Locate the cell with the specified text and output its (x, y) center coordinate. 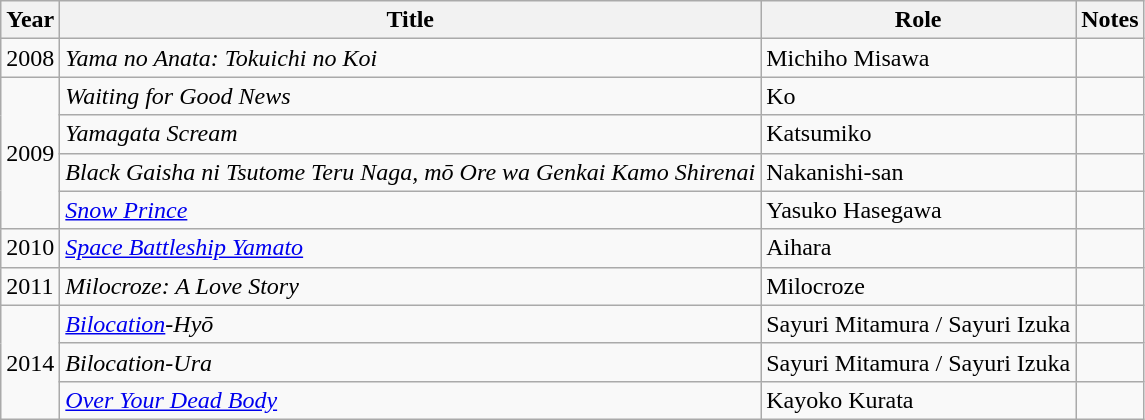
Bilocation-Hyō (410, 324)
Nakanishi-san (918, 172)
2011 (30, 286)
Bilocation-Ura (410, 362)
Yama no Anata: Tokuichi no Koi (410, 58)
Yasuko Hasegawa (918, 210)
Aihara (918, 248)
2010 (30, 248)
Over Your Dead Body (410, 400)
Snow Prince (410, 210)
Milocroze: A Love Story (410, 286)
Year (30, 20)
2009 (30, 153)
Role (918, 20)
Waiting for Good News (410, 96)
Title (410, 20)
Katsumiko (918, 134)
Milocroze (918, 286)
Yamagata Scream (410, 134)
2014 (30, 362)
Ko (918, 96)
Kayoko Kurata (918, 400)
Notes (1110, 20)
Space Battleship Yamato (410, 248)
Michiho Misawa (918, 58)
2008 (30, 58)
Black Gaisha ni Tsutome Teru Naga, mō Ore wa Genkai Kamo Shirenai (410, 172)
